Capture the cell that displays the provided text and extract its (x, y) central coordinate. 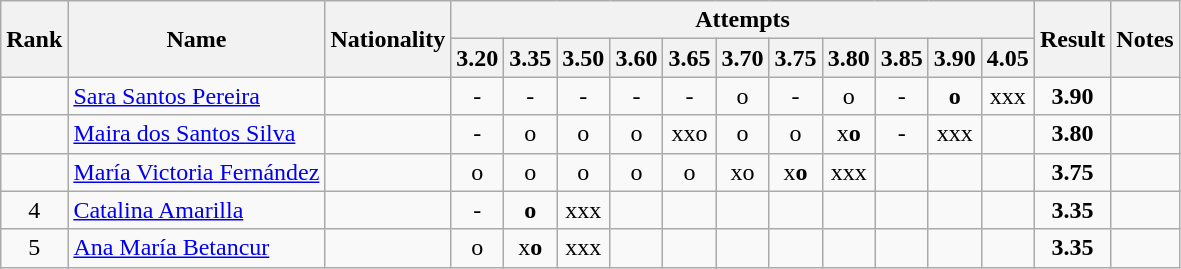
3.60 (636, 58)
Sara Santos Pereira (196, 96)
5 (34, 248)
Nationality (388, 39)
3.65 (690, 58)
Attempts (743, 20)
xxo (690, 134)
Maira dos Santos Silva (196, 134)
4 (34, 210)
3.85 (902, 58)
Catalina Amarilla (196, 210)
3.70 (742, 58)
3.20 (478, 58)
4.05 (1008, 58)
Ana María Betancur (196, 248)
Result (1072, 39)
Rank (34, 39)
3.50 (584, 58)
Name (196, 39)
Notes (1145, 39)
María Victoria Fernández (196, 172)
